Detect which cell encompasses the target text, then output its [X, Y] center coordinate. 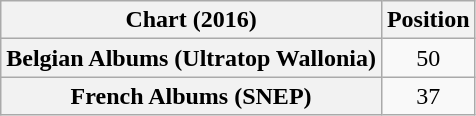
Position [428, 20]
Chart (2016) [192, 20]
Belgian Albums (Ultratop Wallonia) [192, 58]
French Albums (SNEP) [192, 96]
37 [428, 96]
50 [428, 58]
